Output the (X, Y) coordinate of the center of the cell containing the given text.  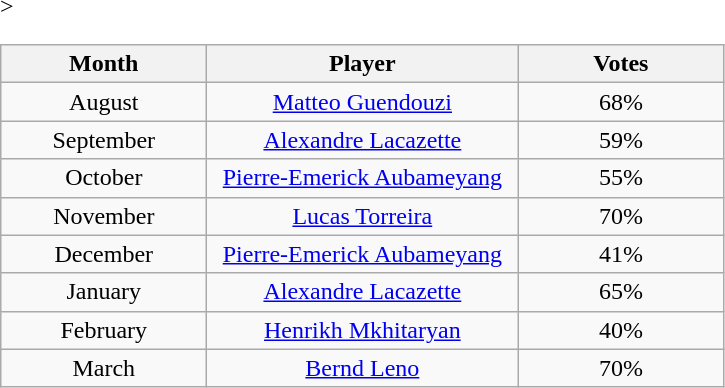
59% (621, 140)
Henrikh Mkhitaryan (362, 330)
October (104, 178)
68% (621, 102)
40% (621, 330)
41% (621, 254)
Bernd Leno (362, 368)
November (104, 216)
Month (104, 64)
Lucas Torreira (362, 216)
January (104, 292)
December (104, 254)
Votes (621, 64)
August (104, 102)
55% (621, 178)
February (104, 330)
September (104, 140)
65% (621, 292)
Player (362, 64)
Matteo Guendouzi (362, 102)
March (104, 368)
